Return (x, y) of the center of cell containing provided text 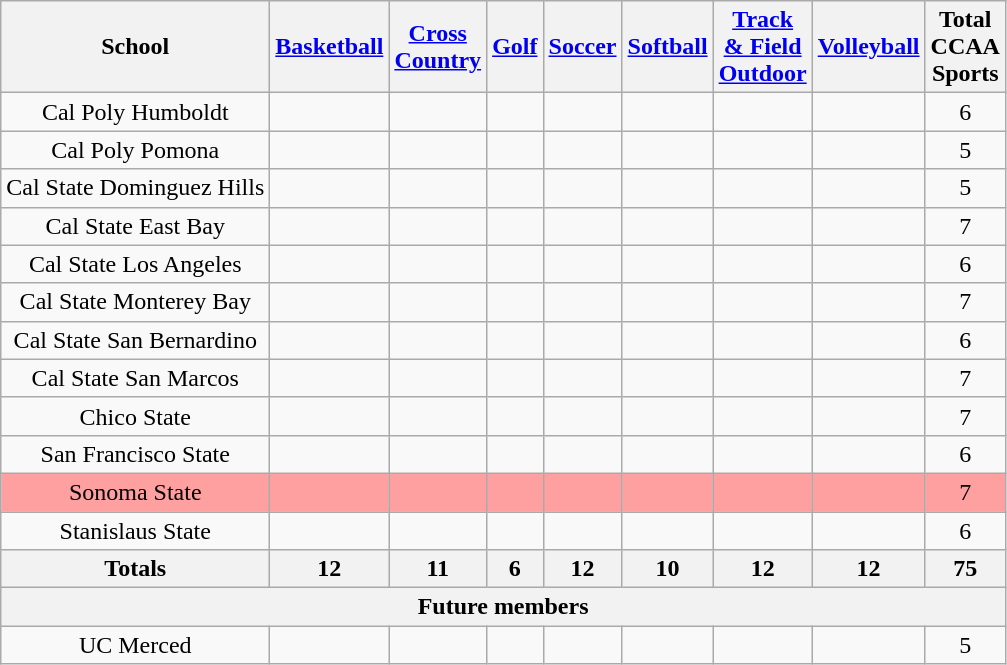
Soccer (582, 47)
Cal Poly Humboldt (136, 112)
Future members (504, 607)
Chico State (136, 416)
Cal State East Bay (136, 226)
Cal State Los Angeles (136, 264)
Stanislaus State (136, 531)
Cal Poly Pomona (136, 150)
Cal State San Marcos (136, 378)
Cal State San Bernardino (136, 340)
Totals (136, 569)
Cal State Monterey Bay (136, 302)
Cal State Dominguez Hills (136, 188)
Sonoma State (136, 492)
10 (668, 569)
School (136, 47)
11 (438, 569)
Basketball (330, 47)
Volleyball (868, 47)
Track& FieldOutdoor (762, 47)
75 (965, 569)
Golf (515, 47)
San Francisco State (136, 454)
CrossCountry (438, 47)
TotalCCAASports (965, 47)
UC Merced (136, 645)
Softball (668, 47)
